Pinpoint the cell where the given text exists, returning its [x, y] midpoint coordinate. 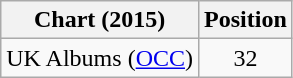
Chart (2015) [100, 20]
Position [246, 20]
32 [246, 58]
UK Albums (OCC) [100, 58]
